Detect which cell encompasses the target text, then output its (x, y) center coordinate. 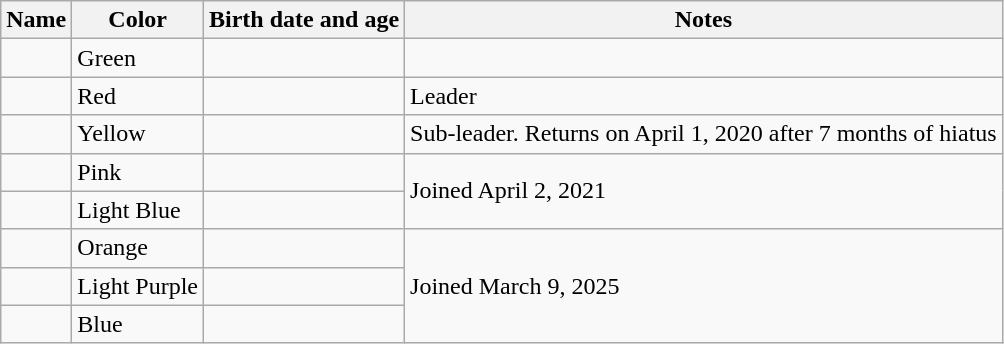
Blue (138, 324)
Joined March 9, 2025 (704, 286)
Light Blue (138, 210)
Color (138, 20)
Joined April 2, 2021 (704, 191)
Pink (138, 172)
Green (138, 58)
Yellow (138, 134)
Light Purple (138, 286)
Name (36, 20)
Orange (138, 248)
Notes (704, 20)
Red (138, 96)
Birth date and age (304, 20)
Leader (704, 96)
Sub-leader. Returns on April 1, 2020 after 7 months of hiatus (704, 134)
